Return the [x, y] coordinate for the center point of the cell that contains the specified text.  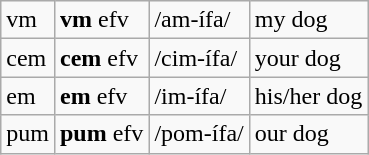
vm [28, 20]
/cim-ífa/ [199, 58]
/im-ífa/ [199, 96]
his/her dog [308, 96]
em [28, 96]
pum [28, 134]
cem efv [101, 58]
em efv [101, 96]
my dog [308, 20]
cem [28, 58]
/am-ífa/ [199, 20]
our dog [308, 134]
/pom-ífa/ [199, 134]
your dog [308, 58]
pum efv [101, 134]
vm efv [101, 20]
